Extract the [X, Y] coordinate from the center of the cell holding the provided text.  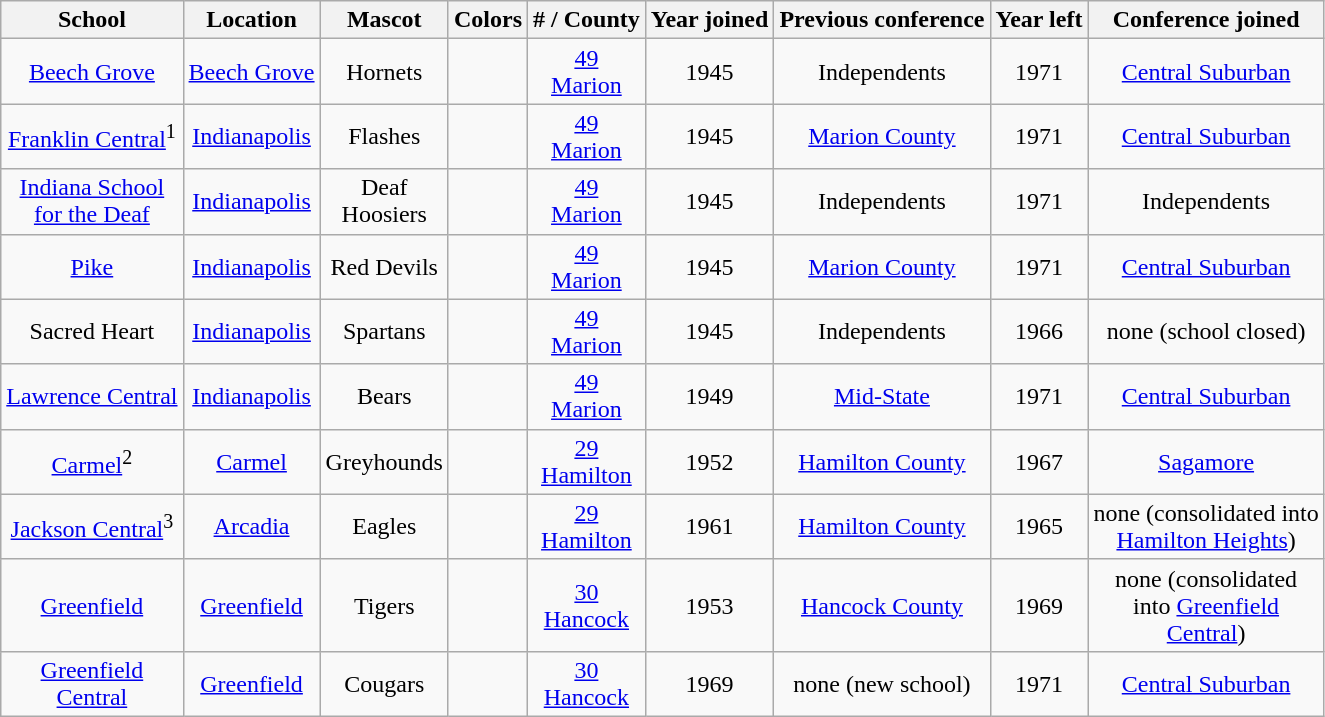
1952 [710, 462]
1953 [710, 605]
none (consolidated into Greenfield Central) [1206, 605]
Franklin Central1 [92, 136]
Pike [92, 266]
Previous conference [882, 20]
Sacred Heart [92, 332]
Hancock County [882, 605]
Arcadia [252, 526]
none (school closed) [1206, 332]
none (consolidated intoHamilton Heights) [1206, 526]
1966 [1039, 332]
Red Devils [384, 266]
School [92, 20]
Colors [488, 20]
Greenfield Central [92, 684]
Conference joined [1206, 20]
Mascot [384, 20]
none (new school) [882, 684]
Bears [384, 396]
1965 [1039, 526]
1961 [710, 526]
Tigers [384, 605]
Carmel2 [92, 462]
Flashes [384, 136]
Carmel [252, 462]
# / County [587, 20]
Deaf Hoosiers [384, 202]
Jackson Central3 [92, 526]
1949 [710, 396]
Year joined [710, 20]
Cougars [384, 684]
Hornets [384, 72]
Sagamore [1206, 462]
Year left [1039, 20]
Eagles [384, 526]
Location [252, 20]
Indiana School for the Deaf [92, 202]
Mid-State [882, 396]
Lawrence Central [92, 396]
Greyhounds [384, 462]
Spartans [384, 332]
1967 [1039, 462]
